Search for the cell housing the specified text and yield its [x, y] center coordinate. 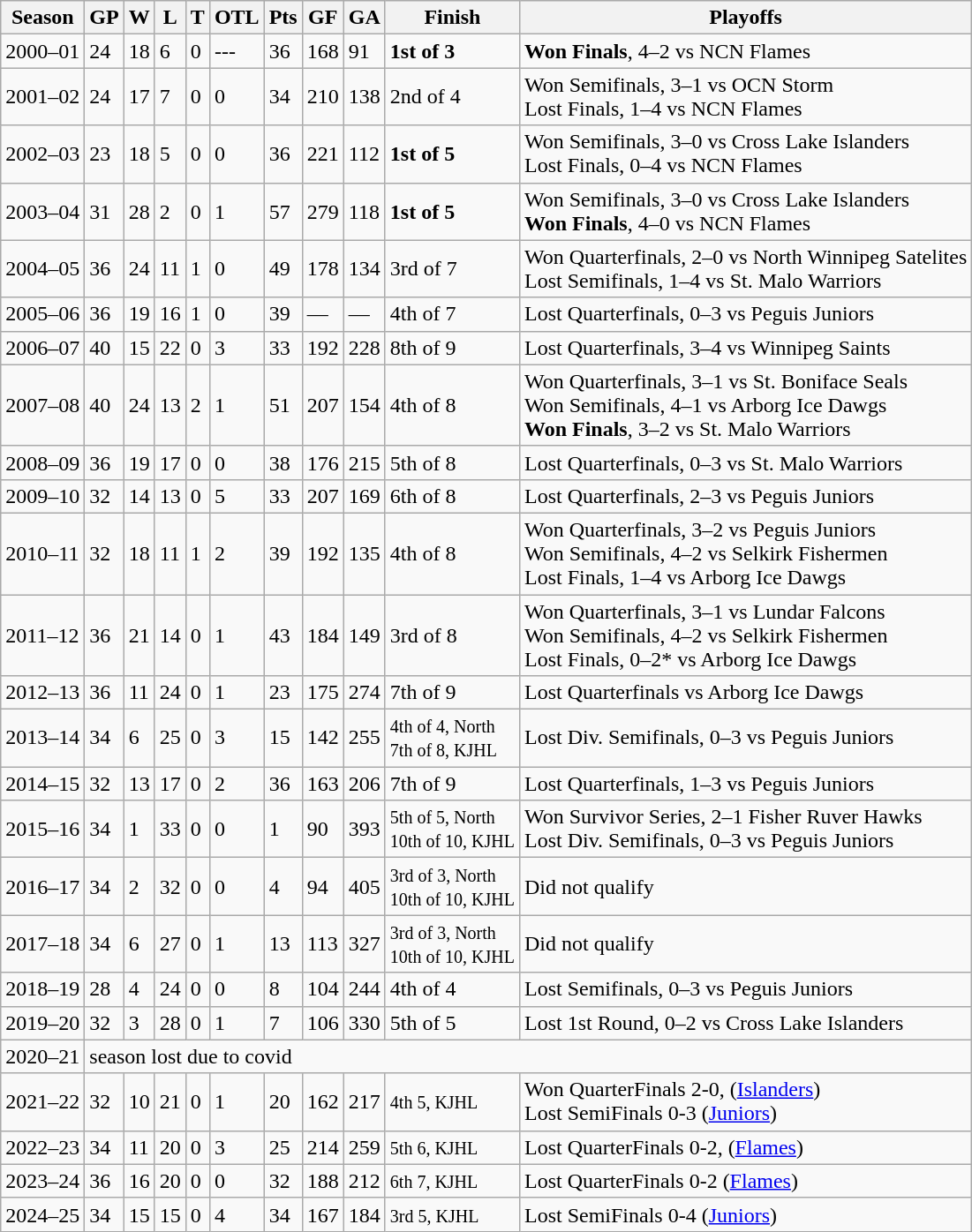
94 [323, 886]
57 [283, 212]
393 [364, 830]
8th of 9 [452, 348]
91 [364, 51]
2007–08 [42, 405]
2000–01 [42, 51]
154 [364, 405]
188 [323, 1181]
135 [364, 553]
3rd of 7 [452, 268]
4th of 4 [452, 989]
5th 6, KJHL [452, 1147]
L [170, 18]
5th of 5 [452, 1023]
2012–13 [42, 693]
214 [323, 1147]
Won Semifinals, 3–0 vs Cross Lake IslandersWon Finals, 4–0 vs NCN Flames [745, 212]
5th of 8 [452, 462]
Lost SemiFinals 0-4 (Juniors) [745, 1214]
2018–19 [42, 989]
259 [364, 1147]
43 [283, 635]
Finish [452, 18]
2003–04 [42, 212]
4th 5, KJHL [452, 1101]
Won Quarterfinals, 2–0 vs North Winnipeg SatelitesLost Semifinals, 1–4 vs St. Malo Warriors [745, 268]
168 [323, 51]
2024–25 [42, 1214]
GP [104, 18]
149 [364, 635]
5th of 5, North10th of 10, KJHL [452, 830]
2008–09 [42, 462]
217 [364, 1101]
162 [323, 1101]
Won Semifinals, 3–0 vs Cross Lake IslandersLost Finals, 0–4 vs NCN Flames [745, 154]
Lost Quarterfinals vs Arborg Ice Dawgs [745, 693]
175 [323, 693]
327 [364, 944]
3rd 5, KJHL [452, 1214]
2001–02 [42, 97]
255 [364, 738]
212 [364, 1181]
season lost due to covid [528, 1056]
Won Finals, 4–2 vs NCN Flames [745, 51]
T [198, 18]
138 [364, 97]
Lost Quarterfinals, 3–4 vs Winnipeg Saints [745, 348]
38 [283, 462]
2009–10 [42, 496]
2013–14 [42, 738]
274 [364, 693]
Lost QuarterFinals 0-2, (Flames) [745, 1147]
Lost 1st Round, 0–2 vs Cross Lake Islanders [745, 1023]
206 [364, 784]
Won Semifinals, 3–1 vs OCN StormLost Finals, 1–4 vs NCN Flames [745, 97]
--- [237, 51]
2005–06 [42, 314]
GA [364, 18]
4th of 4, North7th of 8, KJHL [452, 738]
2014–15 [42, 784]
2011–12 [42, 635]
2023–24 [42, 1181]
4th of 7 [452, 314]
51 [283, 405]
Lost Quarterfinals, 1–3 vs Peguis Juniors [745, 784]
Lost Semifinals, 0–3 vs Peguis Juniors [745, 989]
31 [104, 212]
228 [364, 348]
Season [42, 18]
2020–21 [42, 1056]
Lost Quarterfinals, 0–3 vs St. Malo Warriors [745, 462]
Won Quarterfinals, 3–1 vs St. Boniface SealsWon Semifinals, 4–1 vs Arborg Ice DawgsWon Finals, 3–2 vs St. Malo Warriors [745, 405]
49 [283, 268]
163 [323, 784]
112 [364, 154]
134 [364, 268]
244 [364, 989]
279 [323, 212]
2022–23 [42, 1147]
Playoffs [745, 18]
Pts [283, 18]
10 [139, 1101]
2021–22 [42, 1101]
2015–16 [42, 830]
2006–07 [42, 348]
22 [170, 348]
2016–17 [42, 886]
118 [364, 212]
330 [364, 1023]
113 [323, 944]
90 [323, 830]
169 [364, 496]
W [139, 18]
6th 7, KJHL [452, 1181]
Won Quarterfinals, 3–2 vs Peguis JuniorsWon Semifinals, 4–2 vs Selkirk FishermenLost Finals, 1–4 vs Arborg Ice Dawgs [745, 553]
104 [323, 989]
2010–11 [42, 553]
Won Quarterfinals, 3–1 vs Lundar FalconsWon Semifinals, 4–2 vs Selkirk FishermenLost Finals, 0–2* vs Arborg Ice Dawgs [745, 635]
405 [364, 886]
Lost QuarterFinals 0-2 (Flames) [745, 1181]
215 [364, 462]
8 [283, 989]
176 [323, 462]
2002–03 [42, 154]
2004–05 [42, 268]
Lost Quarterfinals, 0–3 vs Peguis Juniors [745, 314]
167 [323, 1214]
106 [323, 1023]
2019–20 [42, 1023]
221 [323, 154]
27 [170, 944]
1st of 3 [452, 51]
Lost Div. Semifinals, 0–3 vs Peguis Juniors [745, 738]
178 [323, 268]
GF [323, 18]
Lost Quarterfinals, 2–3 vs Peguis Juniors [745, 496]
6th of 8 [452, 496]
2017–18 [42, 944]
Won Survivor Series, 2–1 Fisher Ruver HawksLost Div. Semifinals, 0–3 vs Peguis Juniors [745, 830]
210 [323, 97]
OTL [237, 18]
142 [323, 738]
3rd of 8 [452, 635]
Won QuarterFinals 2-0, (Islanders)Lost SemiFinals 0-3 (Juniors) [745, 1101]
2nd of 4 [452, 97]
